For the text-containing cell, return its midpoint in (x, y) coordinate format. 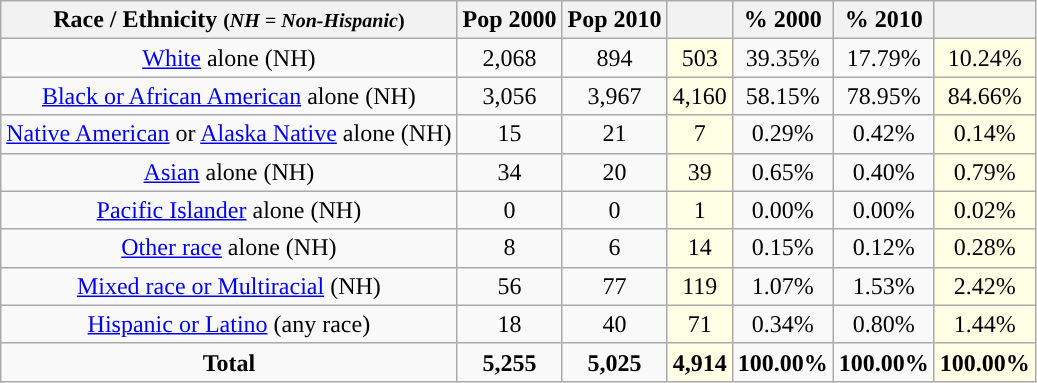
3,967 (614, 96)
10.24% (984, 58)
14 (700, 248)
% 2000 (782, 20)
8 (510, 248)
0.40% (884, 172)
0.14% (984, 134)
Black or African American alone (NH) (229, 96)
Total (229, 362)
% 2010 (884, 20)
40 (614, 324)
White alone (NH) (229, 58)
1.53% (884, 286)
Mixed race or Multiracial (NH) (229, 286)
5,025 (614, 362)
0.42% (884, 134)
Native American or Alaska Native alone (NH) (229, 134)
1 (700, 210)
6 (614, 248)
0.12% (884, 248)
0.65% (782, 172)
0.80% (884, 324)
18 (510, 324)
Pop 2010 (614, 20)
1.44% (984, 324)
5,255 (510, 362)
7 (700, 134)
58.15% (782, 96)
0.79% (984, 172)
39 (700, 172)
0.28% (984, 248)
Pacific Islander alone (NH) (229, 210)
2.42% (984, 286)
0.15% (782, 248)
34 (510, 172)
20 (614, 172)
4,160 (700, 96)
0.02% (984, 210)
77 (614, 286)
21 (614, 134)
71 (700, 324)
Hispanic or Latino (any race) (229, 324)
17.79% (884, 58)
39.35% (782, 58)
1.07% (782, 286)
119 (700, 286)
Other race alone (NH) (229, 248)
0.29% (782, 134)
78.95% (884, 96)
Race / Ethnicity (NH = Non-Hispanic) (229, 20)
4,914 (700, 362)
503 (700, 58)
84.66% (984, 96)
56 (510, 286)
0.34% (782, 324)
2,068 (510, 58)
3,056 (510, 96)
Asian alone (NH) (229, 172)
15 (510, 134)
894 (614, 58)
Pop 2000 (510, 20)
